Return (x, y) of the center of cell containing provided text 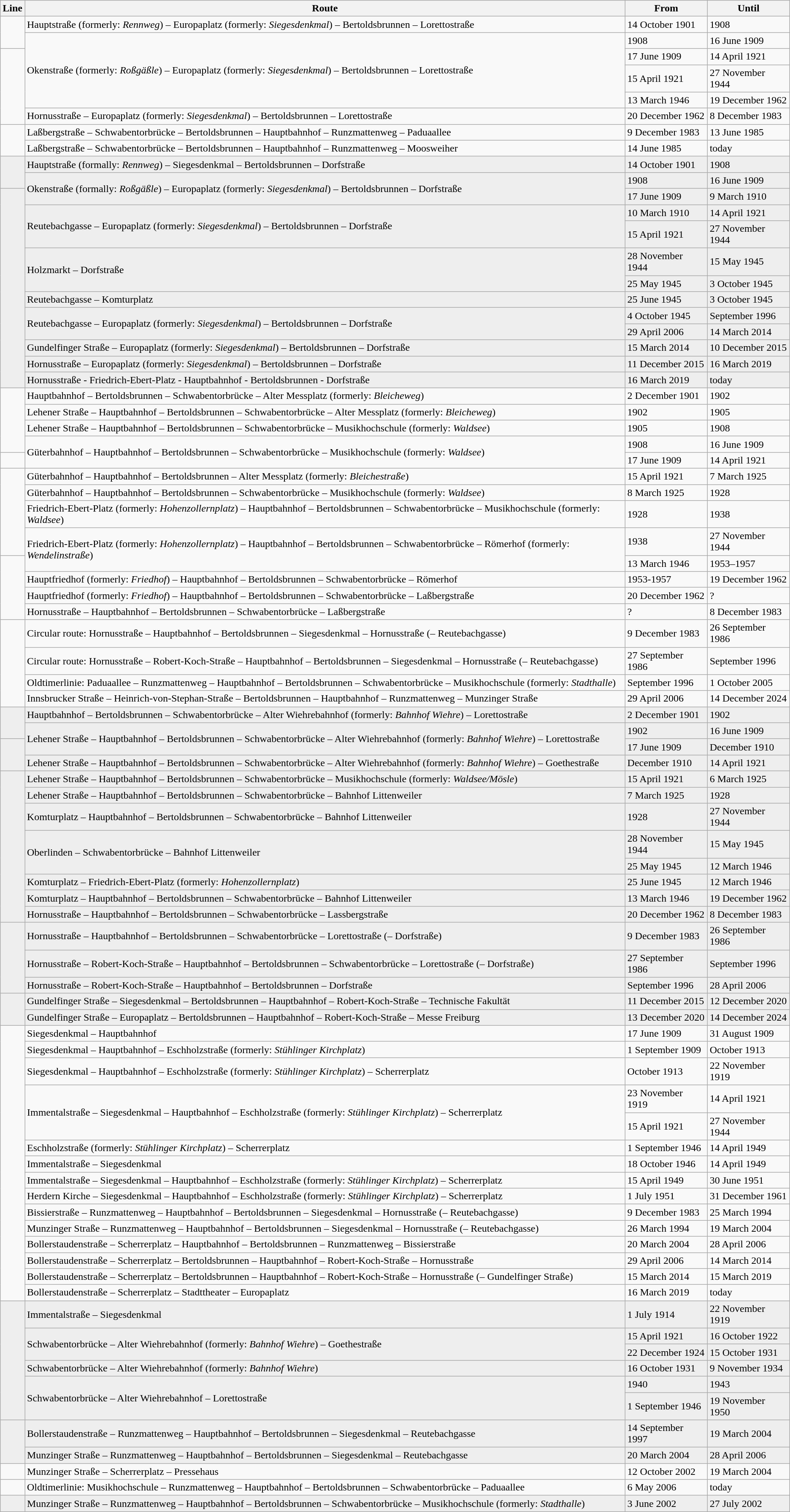
Circular route: Hornusstraße – Hauptbahnhof – Bertoldsbrunnen – Siegesdenkmal – Hornusstraße (– Reutebachgasse) (325, 633)
14 September 1997 (666, 1433)
Route (325, 8)
16 October 1931 (666, 1368)
Lehener Straße – Hauptbahnhof – Bertoldsbrunnen – Schwabentorbrücke – Musikhochschule (formerly: Waldsee) (325, 428)
Hornusstraße – Hauptbahnhof – Bertoldsbrunnen – Schwabentorbrücke – Lassbergstraße (325, 914)
Güterbahnhof – Hauptbahnhof – Bertoldsbrunnen – Alter Messplatz (formerly: Bleichestraße) (325, 476)
Hauptfriedhof (formerly: Friedhof) – Hauptbahnhof – Bertoldsbrunnen – Schwabentorbrücke – Laßbergstraße (325, 596)
Laßbergstraße – Schwabentorbrücke – Bertoldsbrunnen – Hauptbahnhof – Runzmattenweg – Moosweiher (325, 148)
Eschholzstraße (formerly: Stühlinger Kirchplatz) – Scherrerplatz (325, 1148)
Hauptbahnhof – Bertoldsbrunnen – Schwabentorbrücke – Alter Messplatz (formerly: Bleicheweg) (325, 396)
Lehener Straße – Hauptbahnhof – Bertoldsbrunnen – Schwabentorbrücke – Alter Wiehrebahnhof (formerly: Bahnhof Wiehre) – Goethestraße (325, 763)
Schwabentorbrücke – Alter Wiehrebahnhof (formerly: Bahnhof Wiehre) (325, 1368)
Reutebachgasse – Komturplatz (325, 300)
Siegesdenkmal – Hauptbahnhof – Eschholzstraße (formerly: Stühlinger Kirchplatz) (325, 1049)
Hauptbahnhof – Bertoldsbrunnen – Schwabentorbrücke – Alter Wiehrebahnhof (formerly: Bahnhof Wiehre) – Lorettostraße (325, 715)
Hornusstraße – Robert-Koch-Straße – Hauptbahnhof – Bertoldsbrunnen – Schwabentorbrücke – Lorettostraße (– Dorfstraße) (325, 963)
15 March 2019 (749, 1276)
Munzinger Straße – Scherrerplatz – Pressehaus (325, 1471)
1953-1957 (666, 580)
Bollerstaudenstraße – Scherrerplatz – Stadttheater – Europaplatz (325, 1293)
Munzinger Straße – Runzmattenweg – Hauptbahnhof – Bertoldsbrunnen – Schwabentorbrücke – Musikhochschule (formerly: Stadthalle) (325, 1504)
10 March 1910 (666, 212)
Siegesdenkmal – Hauptbahnhof (325, 1033)
Gundelfinger Straße – Europaplatz (formerly: Siegesdenkmal) – Bertoldsbrunnen – Dorfstraße (325, 348)
Lehener Straße – Hauptbahnhof – Bertoldsbrunnen – Schwabentorbrücke – Alter Wiehrebahnhof (formerly: Bahnhof Wiehre) – Lorettostraße (325, 739)
12 December 2020 (749, 1001)
Laßbergstraße – Schwabentorbrücke – Bertoldsbrunnen – Hauptbahnhof – Runzmattenweg – Paduaallee (325, 132)
15 October 1931 (749, 1352)
10 December 2015 (749, 348)
Lehener Straße – Hauptbahnhof – Bertoldsbrunnen – Schwabentorbrücke – Musikhochschule (formerly: Waldsee/Mösle) (325, 779)
23 November 1919 (666, 1098)
1943 (749, 1384)
Herdern Kirche – Siegesdenkmal – Hauptbahnhof – Eschholzstraße (formerly: Stühlinger Kirchplatz) – Scherrerplatz (325, 1196)
Schwabentorbrücke – Alter Wiehrebahnhof (formerly: Bahnhof Wiehre) – Goethestraße (325, 1344)
Okenstraße (formerly: Roßgäßle) – Europaplatz (formerly: Siegesdenkmal) – Bertoldsbrunnen – Lorettostraße (325, 70)
Oberlinden – Schwabentorbrücke – Bahnhof Littenweiler (325, 853)
26 March 1994 (666, 1228)
4 October 1945 (666, 316)
31 December 1961 (749, 1196)
9 March 1910 (749, 196)
Oldtimerlinie: Paduaallee – Runzmattenweg – Hauptbahnhof – Bertoldsbrunnen – Schwabentorbrücke – Musikhochschule (formerly: Stadthalle) (325, 683)
Bollerstaudenstraße – Scherrerplatz – Hauptbahnhof – Bertoldsbrunnen – Runzmattenweg – Bissierstraße (325, 1244)
From (666, 8)
25 March 1994 (749, 1212)
Hornusstraße – Robert-Koch-Straße – Hauptbahnhof – Bertoldsbrunnen – Dorfstraße (325, 985)
Komturplatz – Friedrich-Ebert-Platz (formerly: Hohenzollernplatz) (325, 882)
Lehener Straße – Hauptbahnhof – Bertoldsbrunnen – Schwabentorbrücke – Alter Messplatz (formerly: Bleicheweg) (325, 412)
6 March 1925 (749, 779)
18 October 1946 (666, 1164)
Bollerstaudenstraße – Runzmattenweg – Hauptbahnhof – Bertoldsbrunnen – Siegesdenkmal – Reutebachgasse (325, 1433)
Friedrich-Ebert-Platz (formerly: Hohenzollernplatz) – Hauptbahnhof – Bertoldsbrunnen – Schwabentorbrücke – Musikhochschule (formerly: Waldsee) (325, 514)
30 June 1951 (749, 1180)
Munzinger Straße – Runzmattenweg – Hauptbahnhof – Bertoldsbrunnen – Siegesdenkmal – Reutebachgasse (325, 1455)
Gundelfinger Straße – Europaplatz – Bertoldsbrunnen – Hauptbahnhof – Robert-Koch-Straße – Messe Freiburg (325, 1017)
9 November 1934 (749, 1368)
Siegesdenkmal – Hauptbahnhof – Eschholzstraße (formerly: Stühlinger Kirchplatz) – Scherrerplatz (325, 1071)
Circular route: Hornusstraße – Robert-Koch-Straße – Hauptbahnhof – Bertoldsbrunnen – Siegesdenkmal – Hornusstraße (– Reutebachgasse) (325, 661)
15 April 1949 (666, 1180)
Bollerstaudenstraße – Scherrerplatz – Bertoldsbrunnen – Hauptbahnhof – Robert-Koch-Straße – Hornusstraße (– Gundelfinger Straße) (325, 1276)
Hauptstraße (formally: Rennweg) – Siegesdenkmal – Bertoldsbrunnen – Dorfstraße (325, 164)
Hornusstraße – Hauptbahnhof – Bertoldsbrunnen – Schwabentorbrücke – Laßbergstraße (325, 612)
1 September 1909 (666, 1049)
Hornusstraße – Europaplatz (formerly: Siegesdenkmal) – Bertoldsbrunnen – Lorettostraße (325, 116)
Schwabentorbrücke – Alter Wiehrebahnhof – Lorettostraße (325, 1398)
13 June 1985 (749, 132)
1940 (666, 1384)
Hornusstraße – Hauptbahnhof – Bertoldsbrunnen – Schwabentorbrücke – Lorettostraße (– Dorfstraße) (325, 936)
22 December 1924 (666, 1352)
1 July 1914 (666, 1314)
31 August 1909 (749, 1033)
Lehener Straße – Hauptbahnhof – Bertoldsbrunnen – Schwabentorbrücke – Bahnhof Littenweiler (325, 795)
6 May 2006 (666, 1488)
Line (13, 8)
1 October 2005 (749, 683)
19 November 1950 (749, 1406)
3 June 2002 (666, 1504)
Bissierstraße – Runzmattenweg – Hauptbahnhof – Bertoldsbrunnen – Siegesdenkmal – Hornusstraße (– Reutebachgasse) (325, 1212)
Hauptstraße (formerly: Rennweg) – Europaplatz (formerly: Siegesdenkmal) – Bertoldsbrunnen – Lorettostraße (325, 24)
Okenstraße (formally: Roßgäßle) – Europaplatz (formerly: Siegesdenkmal) – Bertoldsbrunnen – Dorfstraße (325, 188)
14 June 1985 (666, 148)
Bollerstaudenstraße – Scherrerplatz – Bertoldsbrunnen – Hauptbahnhof – Robert-Koch-Straße – Hornusstraße (325, 1260)
Hornusstraße – Europaplatz (formerly: Siegesdenkmal) – Bertoldsbrunnen – Dorfstraße (325, 364)
Oldtimerlinie: Musikhochschule – Runzmattenweg – Hauptbahnhof – Bertoldsbrunnen – Schwabentorbrücke – Paduaallee (325, 1488)
1953–1957 (749, 564)
Gundelfinger Straße – Siegesdenkmal – Bertoldsbrunnen – Hauptbahnhof – Robert-Koch-Straße – Technische Fakultät (325, 1001)
Munzinger Straße – Runzmattenweg – Hauptbahnhof – Bertoldsbrunnen – Siegesdenkmal – Hornusstraße (– Reutebachgasse) (325, 1228)
1 July 1951 (666, 1196)
Innsbrucker Straße – Heinrich-von-Stephan-Straße – Bertoldsbrunnen – Hauptbahnhof – Runzmattenweg – Munzinger Straße (325, 699)
8 March 1925 (666, 493)
12 October 2002 (666, 1471)
27 July 2002 (749, 1504)
Hornusstraße - Friedrich-Ebert-Platz - Hauptbahnhof - Bertoldsbrunnen - Dorfstraße (325, 380)
Hauptfriedhof (formerly: Friedhof) – Hauptbahnhof – Bertoldsbrunnen – Schwabentorbrücke – Römerhof (325, 580)
Friedrich-Ebert-Platz (formerly: Hohenzollernplatz) – Hauptbahnhof – Bertoldsbrunnen – Schwabentorbrücke – Römerhof (formerly: Wendelinstraße) (325, 550)
16 October 1922 (749, 1336)
Until (749, 8)
13 December 2020 (666, 1017)
Holzmarkt – Dorfstraße (325, 270)
